Identify which cell holds the provided text, then report its (X, Y) central coordinate. 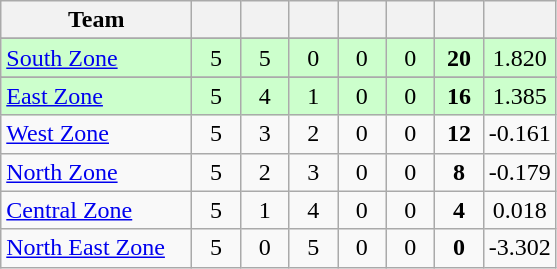
North Zone (96, 172)
12 (460, 134)
16 (460, 96)
-0.179 (520, 172)
0.018 (520, 210)
South Zone (96, 58)
East Zone (96, 96)
Central Zone (96, 210)
8 (460, 172)
1.820 (520, 58)
20 (460, 58)
North East Zone (96, 248)
-3.302 (520, 248)
Team (96, 20)
1.385 (520, 96)
West Zone (96, 134)
-0.161 (520, 134)
